Determine the (x, y) coordinate at the center of the cell enclosing the given text.  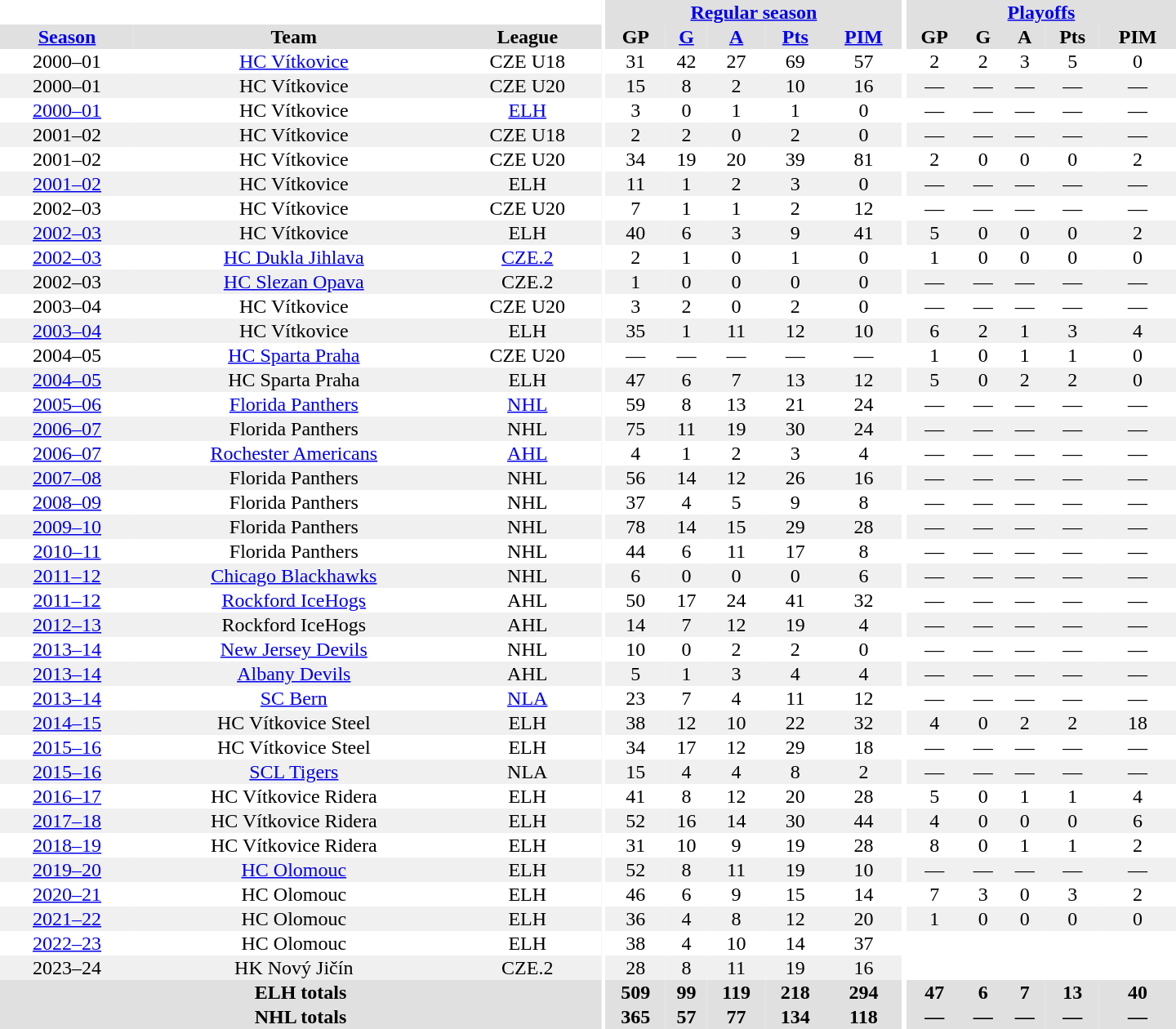
294 (864, 992)
2016–17 (67, 796)
35 (636, 331)
Albany Devils (294, 674)
119 (737, 992)
HC Slezan Opava (294, 282)
2018–19 (67, 845)
218 (795, 992)
SCL Tigers (294, 772)
77 (737, 1017)
118 (864, 1017)
99 (686, 992)
75 (636, 429)
78 (636, 527)
2020–21 (67, 894)
134 (795, 1017)
NHL totals (301, 1017)
69 (795, 61)
36 (636, 919)
Regular season (755, 12)
ELH totals (301, 992)
League (528, 37)
42 (686, 61)
2022–23 (67, 943)
HC Dukla Jihlava (294, 257)
2007–08 (67, 478)
39 (795, 159)
2019–20 (67, 870)
46 (636, 894)
26 (795, 478)
Season (67, 37)
HK Nový Jičín (294, 968)
New Jersey Devils (294, 649)
509 (636, 992)
2009–10 (67, 527)
22 (795, 723)
365 (636, 1017)
Playoffs (1041, 12)
56 (636, 478)
2012–13 (67, 625)
Rochester Americans (294, 453)
23 (636, 698)
2023–24 (67, 968)
2017–18 (67, 821)
2021–22 (67, 919)
50 (636, 600)
59 (636, 404)
21 (795, 404)
27 (737, 61)
2008–09 (67, 502)
Chicago Blackhawks (294, 576)
SC Bern (294, 698)
2010–11 (67, 551)
2014–15 (67, 723)
2005–06 (67, 404)
Team (294, 37)
81 (864, 159)
